Find where the given text appears and provide that cell's center as [x, y] coordinate. 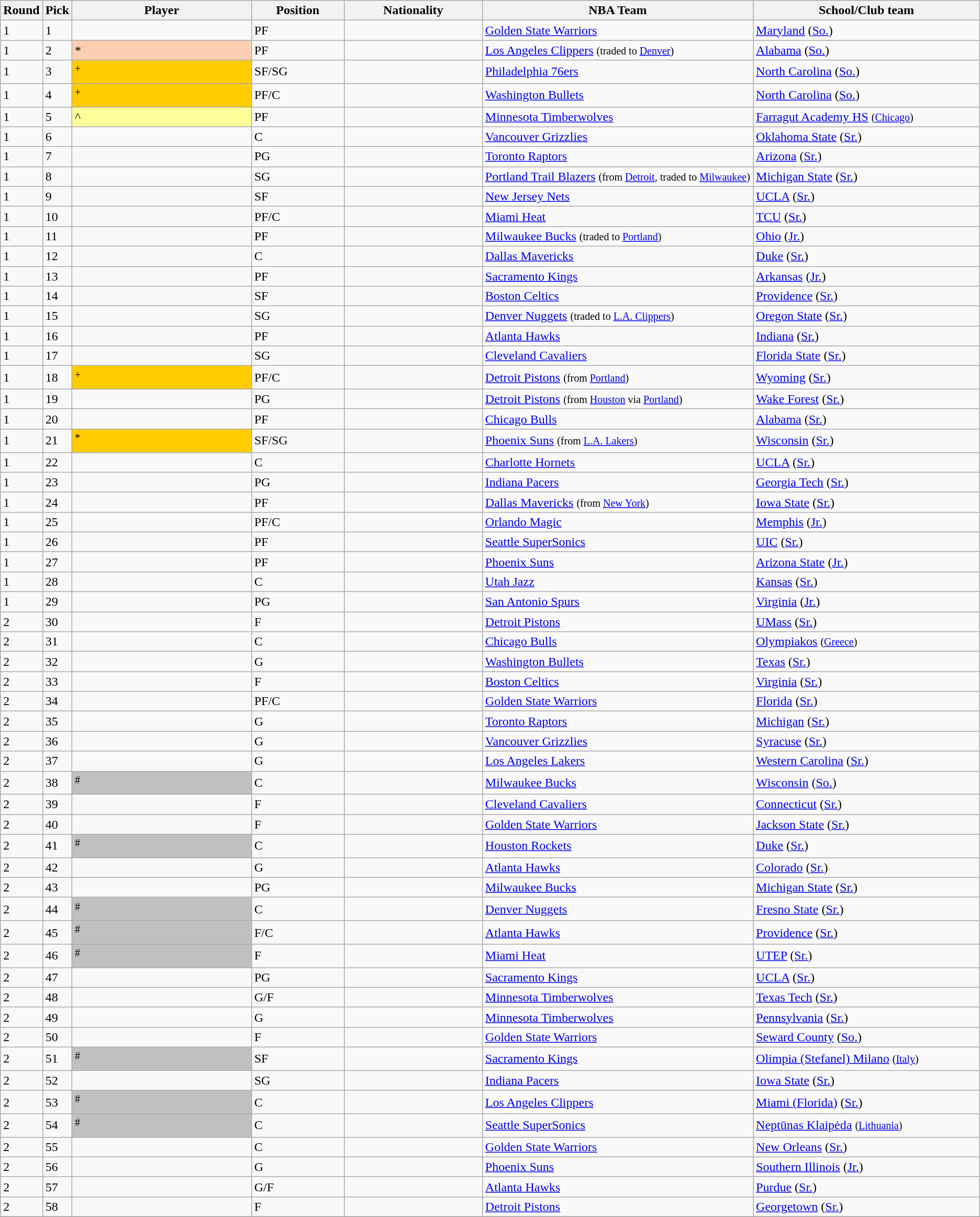
Neptūnas Klaipėda (Lithuania) [867, 1125]
Round [21, 10]
21 [57, 441]
33 [57, 682]
Southern Illinois (Jr.) [867, 1167]
Texas Tech (Sr.) [867, 997]
15 [57, 316]
UTEP (Sr.) [867, 956]
17 [57, 356]
57 [57, 1187]
Ohio (Jr.) [867, 236]
26 [57, 542]
4 [57, 95]
Los Angeles Clippers (traded to Denver) [618, 50]
San Antonio Spurs [618, 602]
Position [297, 10]
9 [57, 196]
42 [57, 867]
Connecticut (Sr.) [867, 805]
Milwaukee Bucks (traded to Portland) [618, 236]
Texas (Sr.) [867, 662]
24 [57, 502]
^ [162, 117]
5 [57, 117]
Miami (Florida) (Sr.) [867, 1102]
Virginia (Jr.) [867, 602]
25 [57, 522]
Dallas Mavericks [618, 256]
Phoenix Suns (from L.A. Lakers) [618, 441]
Wisconsin (Sr.) [867, 441]
40 [57, 824]
Colorado (Sr.) [867, 867]
16 [57, 336]
51 [57, 1058]
Wisconsin (So.) [867, 783]
Nationality [413, 10]
39 [57, 805]
29 [57, 602]
Wake Forest (Sr.) [867, 399]
14 [57, 296]
43 [57, 887]
Dallas Mavericks (from New York) [618, 502]
Olimpia (Stefanel) Milano (Italy) [867, 1058]
Denver Nuggets (traded to L.A. Clippers) [618, 316]
Los Angeles Lakers [618, 761]
Alabama (So.) [867, 50]
54 [57, 1125]
48 [57, 997]
Western Carolina (Sr.) [867, 761]
10 [57, 216]
37 [57, 761]
Detroit Pistons (from Houston via Portland) [618, 399]
Arkansas (Jr.) [867, 276]
34 [57, 701]
Seward County (So.) [867, 1037]
Fresno State (Sr.) [867, 909]
47 [57, 977]
UIC (Sr.) [867, 542]
Oklahoma State (Sr.) [867, 137]
NBA Team [618, 10]
19 [57, 399]
Purdue (Sr.) [867, 1187]
Georgia Tech (Sr.) [867, 482]
Player [162, 10]
New Orleans (Sr.) [867, 1147]
Maryland (So.) [867, 30]
Syracuse (Sr.) [867, 741]
6 [57, 137]
50 [57, 1037]
32 [57, 662]
22 [57, 462]
TCU (Sr.) [867, 216]
Oregon State (Sr.) [867, 316]
31 [57, 642]
Pennsylvania (Sr.) [867, 1017]
13 [57, 276]
Florida State (Sr.) [867, 356]
38 [57, 783]
27 [57, 562]
Florida (Sr.) [867, 701]
45 [57, 933]
Farragut Academy HS (Chicago) [867, 117]
Los Angeles Clippers [618, 1102]
Charlotte Hornets [618, 462]
55 [57, 1147]
UMass (Sr.) [867, 622]
46 [57, 956]
Virginia (Sr.) [867, 682]
35 [57, 721]
Michigan (Sr.) [867, 721]
58 [57, 1207]
7 [57, 157]
11 [57, 236]
School/Club team [867, 10]
Pick [57, 10]
44 [57, 909]
18 [57, 378]
3 [57, 72]
56 [57, 1167]
Utah Jazz [618, 582]
30 [57, 622]
F/C [297, 933]
20 [57, 419]
Alabama (Sr.) [867, 419]
Indiana (Sr.) [867, 336]
53 [57, 1102]
Kansas (Sr.) [867, 582]
New Jersey Nets [618, 196]
Denver Nuggets [618, 909]
Wyoming (Sr.) [867, 378]
52 [57, 1080]
Portland Trail Blazers (from Detroit, traded to Milwaukee) [618, 176]
Jackson State (Sr.) [867, 824]
36 [57, 741]
Arizona State (Jr.) [867, 562]
12 [57, 256]
23 [57, 482]
Olympiakos (Greece) [867, 642]
Detroit Pistons (from Portland) [618, 378]
Houston Rockets [618, 846]
49 [57, 1017]
Philadelphia 76ers [618, 72]
Orlando Magic [618, 522]
Memphis (Jr.) [867, 522]
28 [57, 582]
41 [57, 846]
Georgetown (Sr.) [867, 1207]
8 [57, 176]
Arizona (Sr.) [867, 157]
